Extract the [x, y] coordinate from the center of the cell holding the provided text.  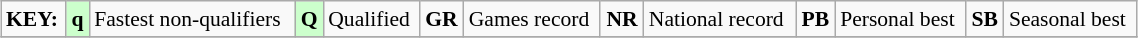
National record [720, 19]
NR [622, 19]
KEY: [34, 19]
Fastest non-qualifiers [192, 19]
q [78, 19]
Qualified [371, 19]
PB [816, 19]
Games record [532, 19]
GR [442, 19]
Seasonal best [1070, 19]
Q [309, 19]
Personal best [900, 19]
SB [985, 19]
